Find where the given text appears and provide that cell's center as (x, y) coordinate. 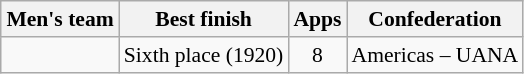
Apps (317, 19)
Best finish (204, 19)
8 (317, 55)
Confederation (434, 19)
Sixth place (1920) (204, 55)
Men's team (60, 19)
Americas – UANA (434, 55)
